Pinpoint the cell where the given text exists, returning its [x, y] midpoint coordinate. 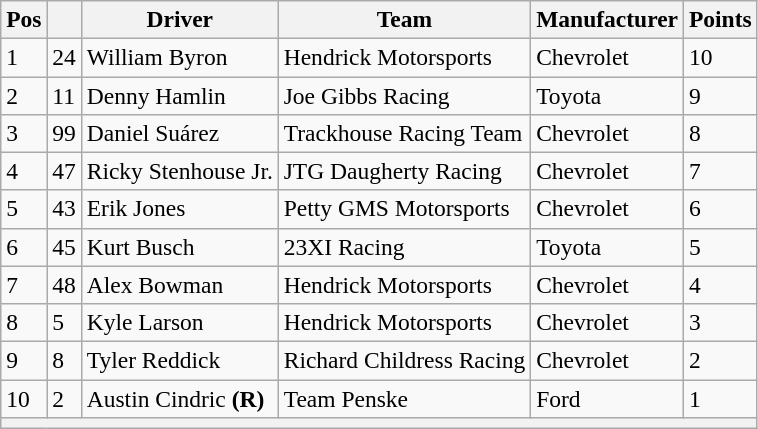
Daniel Suárez [180, 133]
47 [64, 171]
Kyle Larson [180, 322]
Tyler Reddick [180, 360]
Team [404, 19]
24 [64, 57]
Joe Gibbs Racing [404, 95]
Erik Jones [180, 209]
Team Penske [404, 398]
Ford [608, 398]
Petty GMS Motorsports [404, 209]
99 [64, 133]
Points [720, 19]
Richard Childress Racing [404, 360]
Manufacturer [608, 19]
Pos [24, 19]
William Byron [180, 57]
48 [64, 285]
11 [64, 95]
Austin Cindric (R) [180, 398]
45 [64, 247]
Alex Bowman [180, 285]
JTG Daugherty Racing [404, 171]
Ricky Stenhouse Jr. [180, 171]
Driver [180, 19]
43 [64, 209]
Denny Hamlin [180, 95]
23XI Racing [404, 247]
Kurt Busch [180, 247]
Trackhouse Racing Team [404, 133]
